Identify which cell holds the provided text, then report its (x, y) central coordinate. 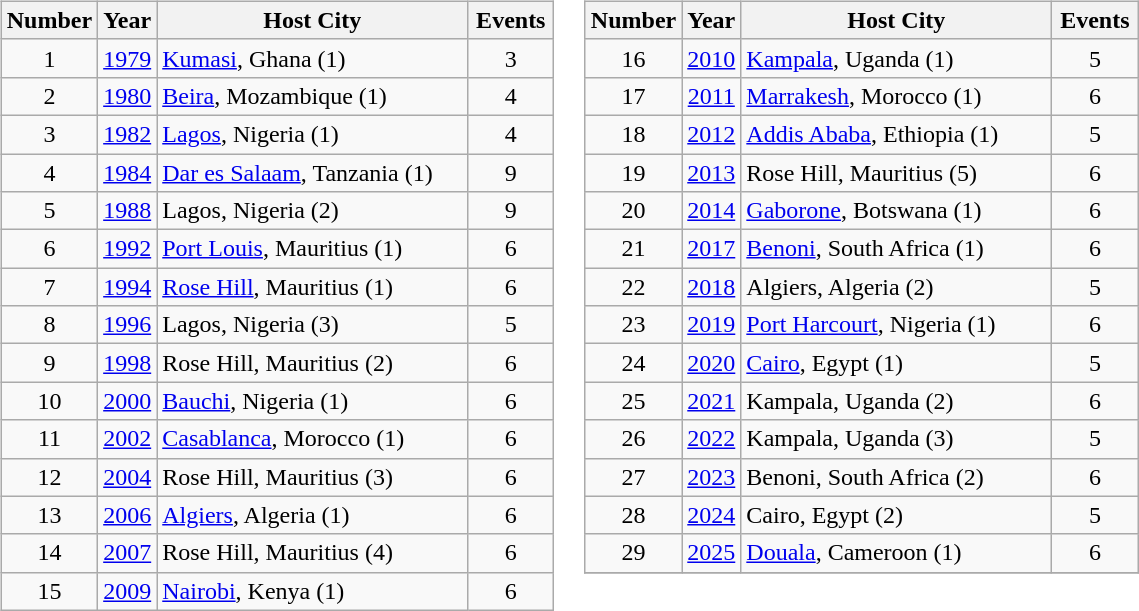
19 (633, 173)
12 (49, 477)
14 (49, 553)
Rose Hill, Mauritius (1) (312, 287)
Kampala, Uganda (1) (896, 58)
17 (633, 96)
1994 (128, 287)
2021 (712, 401)
27 (633, 477)
Rose Hill, Mauritius (5) (896, 173)
18 (633, 134)
2000 (128, 401)
2014 (712, 211)
Benoni, South Africa (2) (896, 477)
2002 (128, 439)
Gaborone, Botswana (1) (896, 211)
2010 (712, 58)
2004 (128, 477)
1980 (128, 96)
Casablanca, Morocco (1) (312, 439)
1996 (128, 325)
Marrakesh, Morocco (1) (896, 96)
1979 (128, 58)
11 (49, 439)
2024 (712, 515)
Beira, Mozambique (1) (312, 96)
20 (633, 211)
1 (49, 58)
2007 (128, 553)
Cairo, Egypt (2) (896, 515)
Lagos, Nigeria (1) (312, 134)
28 (633, 515)
Port Harcourt, Nigeria (1) (896, 325)
Algiers, Algeria (2) (896, 287)
Rose Hill, Mauritius (2) (312, 363)
2018 (712, 287)
2019 (712, 325)
Douala, Cameroon (1) (896, 553)
2022 (712, 439)
2013 (712, 173)
Kumasi, Ghana (1) (312, 58)
15 (49, 591)
1992 (128, 249)
13 (49, 515)
21 (633, 249)
2025 (712, 553)
2017 (712, 249)
Cairo, Egypt (1) (896, 363)
8 (49, 325)
Lagos, Nigeria (3) (312, 325)
1998 (128, 363)
16 (633, 58)
1984 (128, 173)
25 (633, 401)
Rose Hill, Mauritius (4) (312, 553)
Bauchi, Nigeria (1) (312, 401)
2009 (128, 591)
Algiers, Algeria (1) (312, 515)
26 (633, 439)
10 (49, 401)
Rose Hill, Mauritius (3) (312, 477)
Benoni, South Africa (1) (896, 249)
23 (633, 325)
2012 (712, 134)
Kampala, Uganda (3) (896, 439)
Nairobi, Kenya (1) (312, 591)
2011 (712, 96)
2006 (128, 515)
Lagos, Nigeria (2) (312, 211)
1982 (128, 134)
2 (49, 96)
1988 (128, 211)
2023 (712, 477)
24 (633, 363)
Kampala, Uganda (2) (896, 401)
Port Louis, Mauritius (1) (312, 249)
29 (633, 553)
2020 (712, 363)
7 (49, 287)
Addis Ababa, Ethiopia (1) (896, 134)
22 (633, 287)
Dar es Salaam, Tanzania (1) (312, 173)
